Pinpoint the cell where the given text exists, returning its (X, Y) midpoint coordinate. 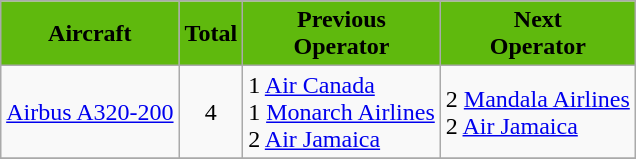
1 Air Canada1 Monarch Airlines2 Air Jamaica (342, 112)
Aircraft (90, 34)
NextOperator (538, 34)
PreviousOperator (342, 34)
2 Mandala Airlines2 Air Jamaica (538, 112)
Airbus A320-200 (90, 112)
4 (211, 112)
Total (211, 34)
